Locate the cell with the specified text and output its [X, Y] center coordinate. 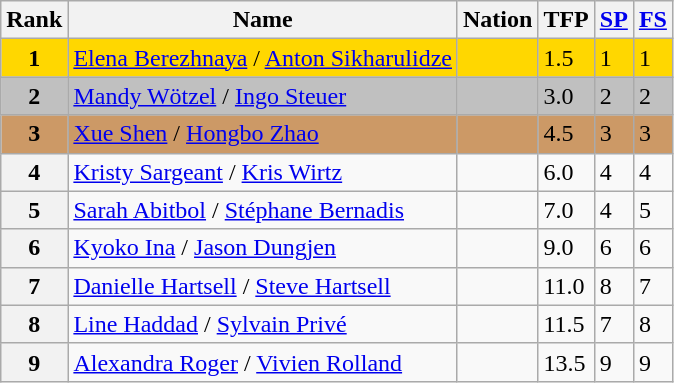
Alexandra Roger / Vivien Rolland [263, 362]
SP [614, 20]
9.0 [566, 248]
7.0 [566, 210]
Line Haddad / Sylvain Privé [263, 324]
13.5 [566, 362]
TFP [566, 20]
Rank [34, 20]
Danielle Hartsell / Steve Hartsell [263, 286]
Sarah Abitbol / Stéphane Bernadis [263, 210]
Nation [497, 20]
FS [652, 20]
Xue Shen / Hongbo Zhao [263, 134]
Kristy Sargeant / Kris Wirtz [263, 172]
Name [263, 20]
4.5 [566, 134]
1.5 [566, 58]
11.5 [566, 324]
Mandy Wötzel / Ingo Steuer [263, 96]
3.0 [566, 96]
6.0 [566, 172]
Elena Berezhnaya / Anton Sikharulidze [263, 58]
11.0 [566, 286]
Kyoko Ina / Jason Dungjen [263, 248]
